From the cell containing the given text, extract its center point as (X, Y) coordinate. 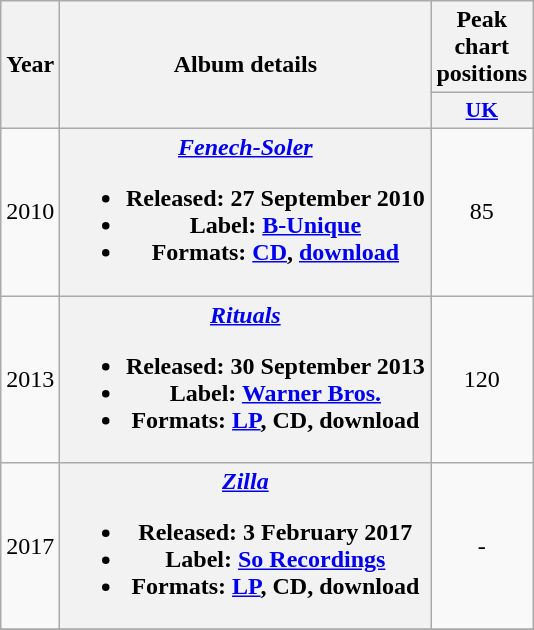
Album details (246, 65)
Year (30, 65)
2013 (30, 380)
UK (482, 111)
Fenech-SolerReleased: 27 September 2010Label: B-UniqueFormats: CD, download (246, 212)
85 (482, 212)
Peak chart positions (482, 47)
2010 (30, 212)
ZillaReleased: 3 February 2017Label: So RecordingsFormats: LP, CD, download (246, 546)
2017 (30, 546)
120 (482, 380)
RitualsReleased: 30 September 2013Label: Warner Bros.Formats: LP, CD, download (246, 380)
- (482, 546)
